Return the (x, y) coordinate for the center point of the cell that contains the specified text.  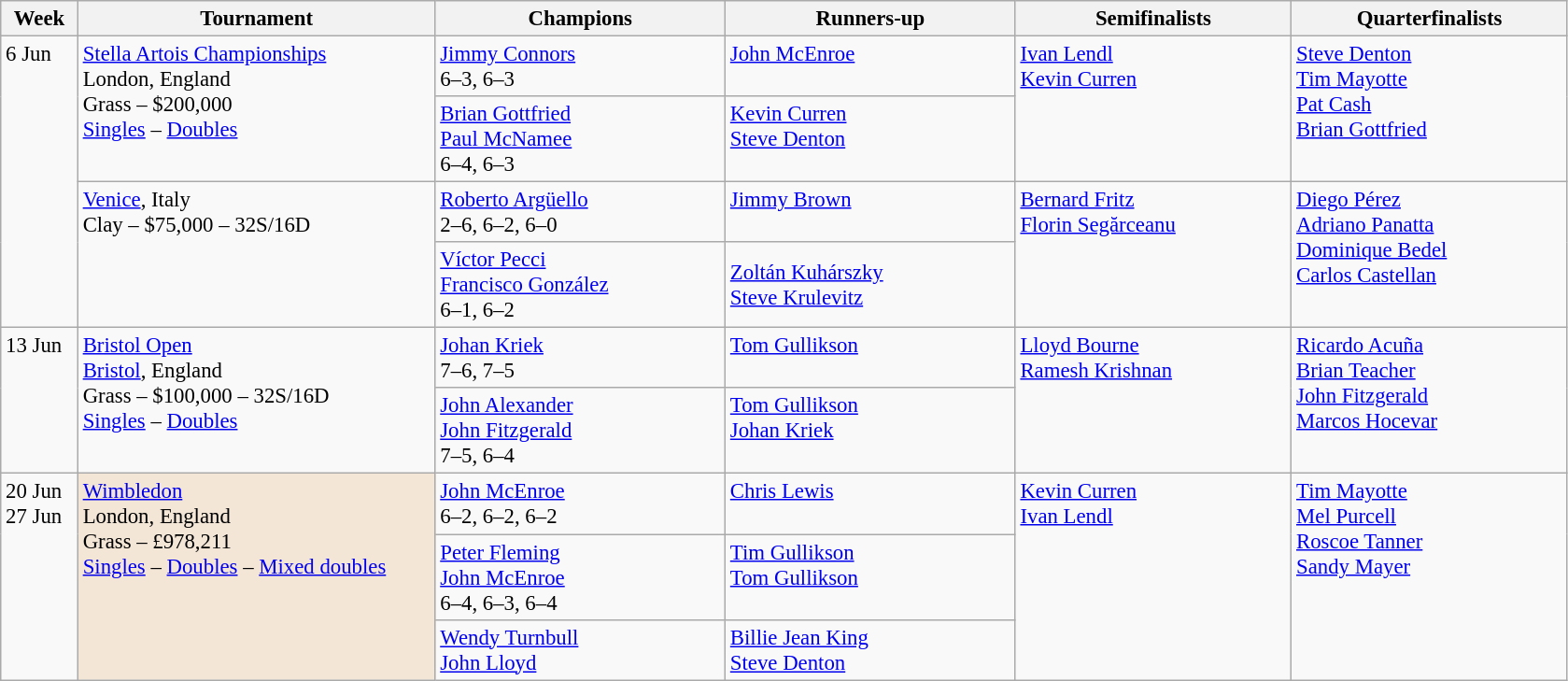
John Alexander John Fitzgerald 7–5, 6–4 (581, 432)
Kevin Curren Ivan Lendl (1153, 577)
Peter Fleming John McEnroe 6–4, 6–3, 6–4 (581, 577)
Zoltán Kuhárszky Steve Krulevitz (870, 285)
20 Jun27 Jun (39, 577)
Jimmy Connors 6–3, 6–3 (581, 67)
Diego Pérez Adriano Panatta Dominique Bedel Carlos Castellan (1430, 255)
Week (39, 19)
Stella Artois Championships London, England Grass – $200,000 Singles – Doubles (256, 109)
Steve Denton Tim Mayotte Pat Cash Brian Gottfried (1430, 109)
Tim Mayotte Mel Purcell Roscoe Tanner Sandy Mayer (1430, 577)
Lloyd Bourne Ramesh Krishnan (1153, 401)
6 Jun (39, 182)
Venice, Italy Clay – $75,000 – 32S/16D (256, 255)
Tim Gullikson Tom Gullikson (870, 577)
Chris Lewis (870, 504)
Bristol Open Bristol, England Grass – $100,000 – 32S/16D Singles – Doubles (256, 401)
John McEnroe (870, 67)
John McEnroe 6–2, 6–2, 6–2 (581, 504)
Tournament (256, 19)
Semifinalists (1153, 19)
Bernard Fritz Florin Segărceanu (1153, 255)
Tom Gullikson (870, 359)
13 Jun (39, 401)
Champions (581, 19)
Kevin Curren Steve Denton (870, 139)
Billie Jean King Steve Denton (870, 650)
Brian Gottfried Paul McNamee 6–4, 6–3 (581, 139)
Ivan Lendl Kevin Curren (1153, 109)
Runners-up (870, 19)
Víctor Pecci Francisco González 6–1, 6–2 (581, 285)
Ricardo Acuña Brian Teacher John Fitzgerald Marcos Hocevar (1430, 401)
Wimbledon London, England Grass – £978,211 Singles – Doubles – Mixed doubles (256, 577)
Quarterfinalists (1430, 19)
Roberto Argüello 2–6, 6–2, 6–0 (581, 213)
Jimmy Brown (870, 213)
Tom Gullikson Johan Kriek (870, 432)
Wendy Turnbull John Lloyd (581, 650)
Johan Kriek 7–6, 7–5 (581, 359)
